Pinpoint the cell where the given text exists, returning its (X, Y) midpoint coordinate. 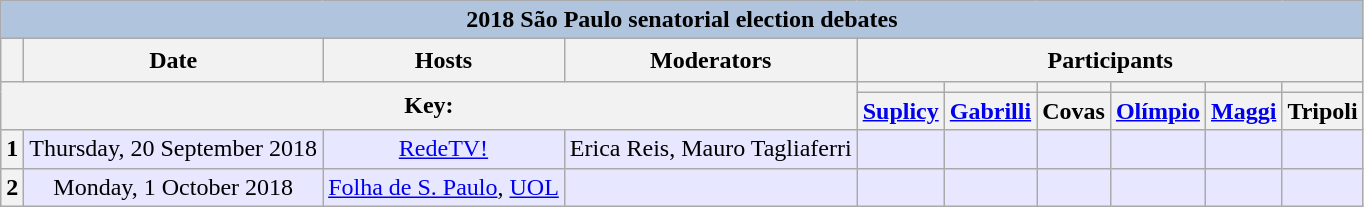
Erica Reis, Mauro Tagliaferri (710, 149)
Key: (429, 106)
2018 São Paulo senatorial election debates (682, 20)
Thursday, 20 September 2018 (174, 149)
Date (174, 60)
Folha de S. Paulo, UOL (444, 187)
1 (12, 149)
Tripoli (1322, 111)
2 (12, 187)
Olímpio (1158, 111)
Monday, 1 October 2018 (174, 187)
Participants (1110, 60)
RedeTV! (444, 149)
Maggi (1243, 111)
Suplicy (900, 111)
Gabrilli (990, 111)
Moderators (710, 60)
Covas (1074, 111)
Hosts (444, 60)
